Extract the [X, Y] coordinate from the center of the cell holding the provided text.  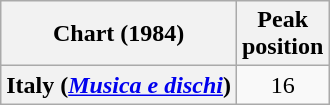
Peakposition [282, 34]
16 [282, 85]
Italy (Musica e dischi) [119, 85]
Chart (1984) [119, 34]
